Identify which cell holds the provided text, then report its (x, y) central coordinate. 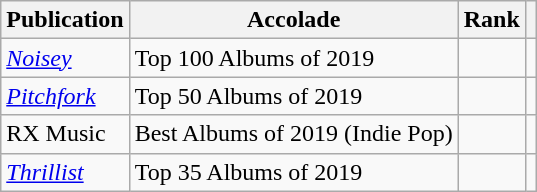
Rank (492, 20)
Top 100 Albums of 2019 (294, 58)
Thrillist (65, 172)
Best Albums of 2019 (Indie Pop) (294, 134)
Top 35 Albums of 2019 (294, 172)
Noisey (65, 58)
Pitchfork (65, 96)
Accolade (294, 20)
Top 50 Albums of 2019 (294, 96)
Publication (65, 20)
RX Music (65, 134)
